Pinpoint the cell where the given text exists, returning its [X, Y] midpoint coordinate. 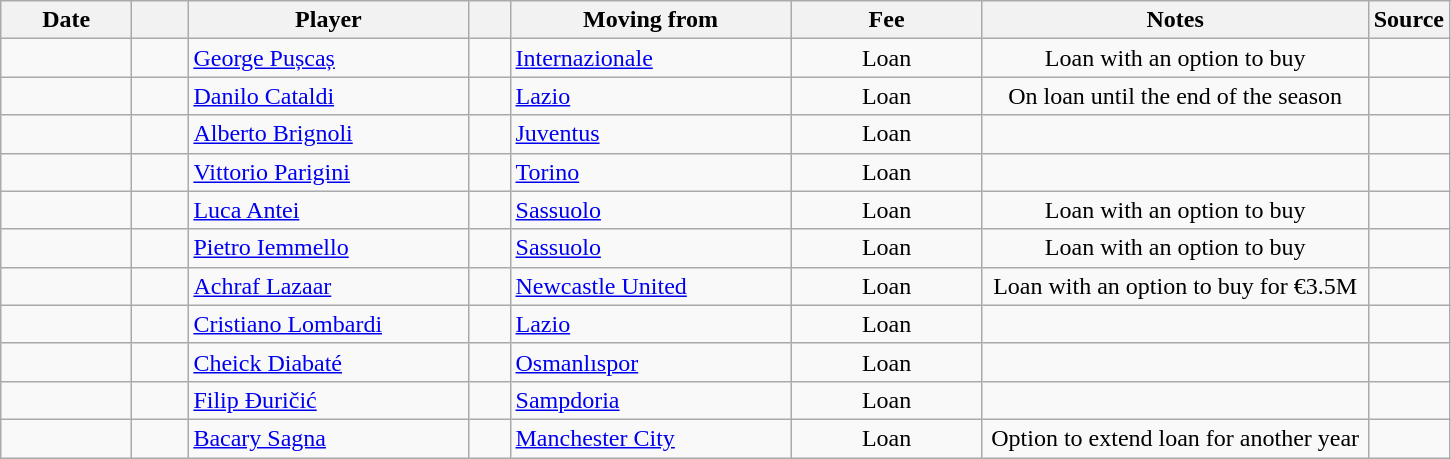
Sampdoria [650, 400]
Manchester City [650, 438]
Loan with an option to buy for €3.5M [1175, 286]
Internazionale [650, 58]
Juventus [650, 134]
Option to extend loan for another year [1175, 438]
Fee [886, 20]
Vittorio Parigini [328, 172]
Player [328, 20]
Bacary Sagna [328, 438]
Source [1408, 20]
Filip Đuričić [328, 400]
Notes [1175, 20]
Danilo Cataldi [328, 96]
Alberto Brignoli [328, 134]
Moving from [650, 20]
Luca Antei [328, 210]
Newcastle United [650, 286]
Pietro Iemmello [328, 248]
Date [66, 20]
Cristiano Lombardi [328, 324]
Cheick Diabaté [328, 362]
George Pușcaș [328, 58]
Torino [650, 172]
On loan until the end of the season [1175, 96]
Osmanlıspor [650, 362]
Achraf Lazaar [328, 286]
